Pinpoint the cell where the given text exists, returning its (X, Y) midpoint coordinate. 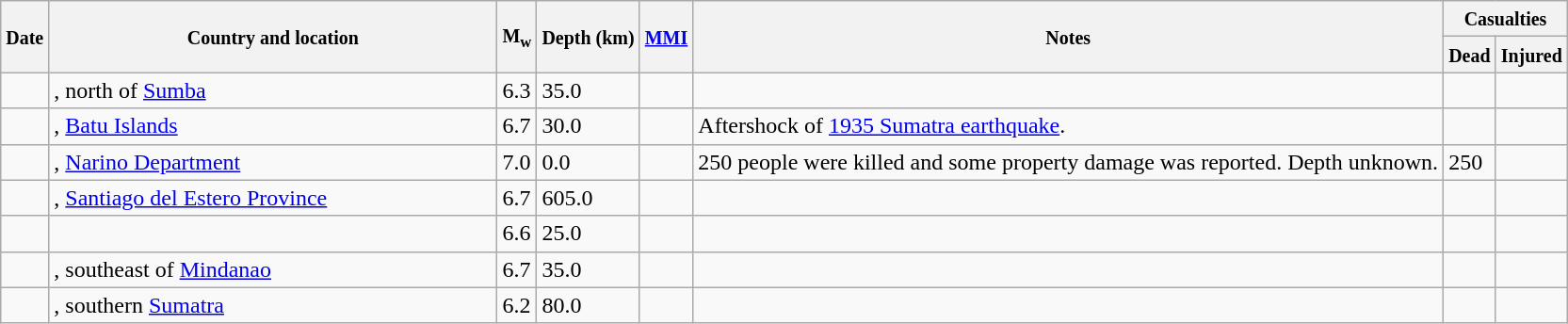
605.0 (588, 198)
, southeast of Mindanao (273, 269)
25.0 (588, 234)
Date (24, 37)
, Batu Islands (273, 126)
7.0 (517, 162)
Notes (1068, 37)
Dead (1470, 55)
Mw (517, 37)
Depth (km) (588, 37)
, Narino Department (273, 162)
Casualties (1506, 19)
, north of Sumba (273, 90)
Injured (1531, 55)
30.0 (588, 126)
6.3 (517, 90)
250 (1470, 162)
MMI (667, 37)
80.0 (588, 305)
, southern Sumatra (273, 305)
6.6 (517, 234)
6.2 (517, 305)
250 people were killed and some property damage was reported. Depth unknown. (1068, 162)
, Santiago del Estero Province (273, 198)
Country and location (273, 37)
0.0 (588, 162)
Aftershock of 1935 Sumatra earthquake. (1068, 126)
